Return the (X, Y) coordinate for the center point of the cell that contains the specified text.  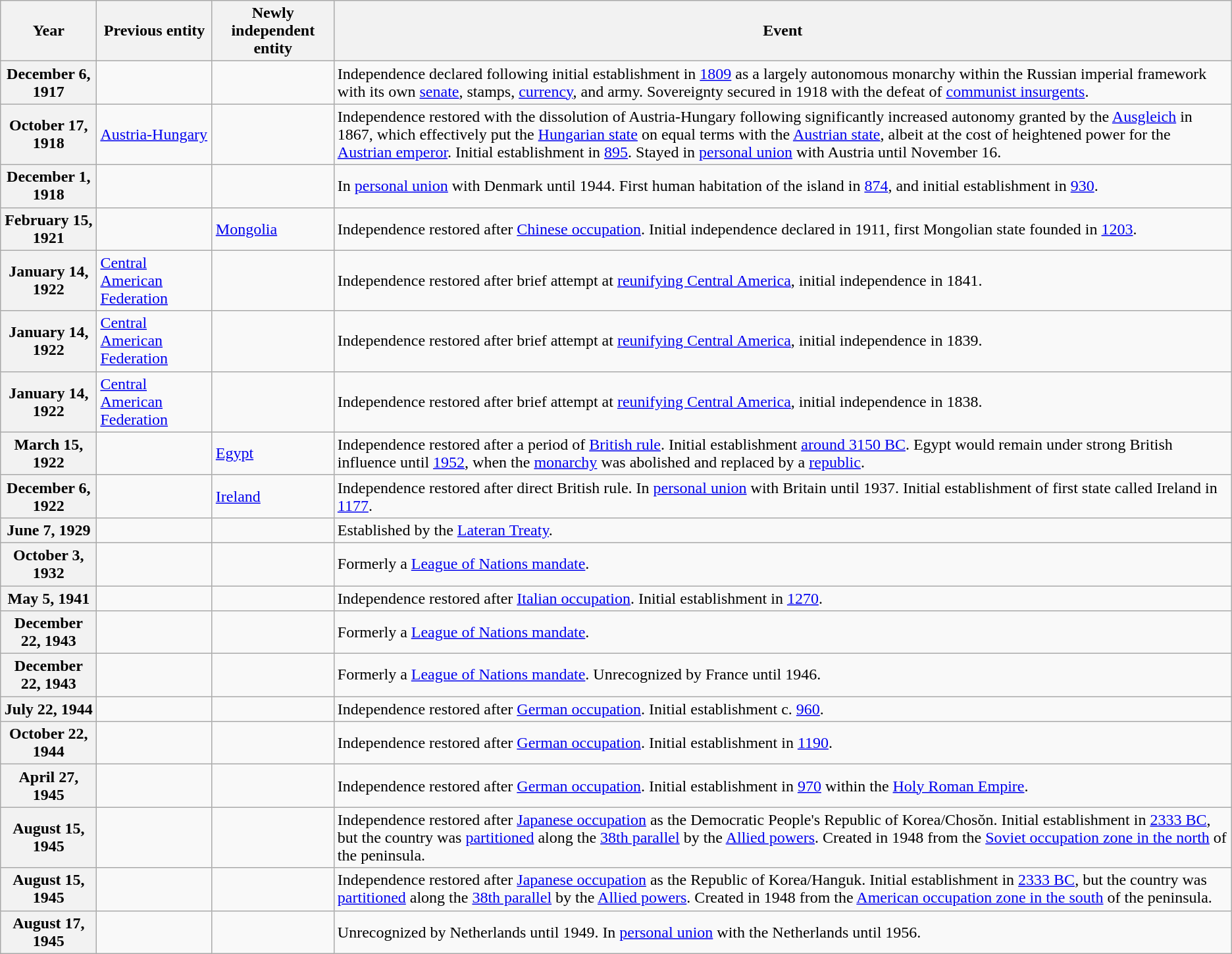
October 22, 1944 (49, 743)
Formerly a League of Nations mandate. Unrecognized by France until 1946. (783, 676)
July 22, 1944 (49, 709)
June 7, 1929 (49, 530)
March 15, 1922 (49, 453)
Independence restored after brief attempt at reunifying Central America, initial independence in 1839. (783, 341)
Unrecognized by Netherlands until 1949. In personal union with the Netherlands until 1956. (783, 932)
Year (49, 31)
December 6, 1922 (49, 496)
August 17, 1945 (49, 932)
Independence restored after German occupation. Initial establishment in 970 within the Holy Roman Empire. (783, 786)
Event (783, 31)
Previous entity (154, 31)
February 15, 1921 (49, 229)
October 3, 1932 (49, 564)
Newly independent entity (272, 31)
December 1, 1918 (49, 186)
Independence restored after Chinese occupation. Initial independence declared in 1911, first Mongolian state founded in 1203. (783, 229)
Egypt (272, 453)
Independence restored after Italian occupation. Initial establishment in 1270. (783, 598)
Ireland (272, 496)
October 17, 1918 (49, 134)
May 5, 1941 (49, 598)
Independence restored after German occupation. Initial establishment in 1190. (783, 743)
Independence restored after brief attempt at reunifying Central America, initial independence in 1838. (783, 402)
Established by the Lateran Treaty. (783, 530)
Mongolia (272, 229)
Independence restored after brief attempt at reunifying Central America, initial independence in 1841. (783, 280)
Independence restored after German occupation. Initial establishment c. 960. (783, 709)
April 27, 1945 (49, 786)
Austria-Hungary (154, 134)
December 6, 1917 (49, 83)
In personal union with Denmark until 1944. First human habitation of the island in 874, and initial establishment in 930. (783, 186)
